Provide the (X, Y) coordinate of the cell's center where the given text is located.  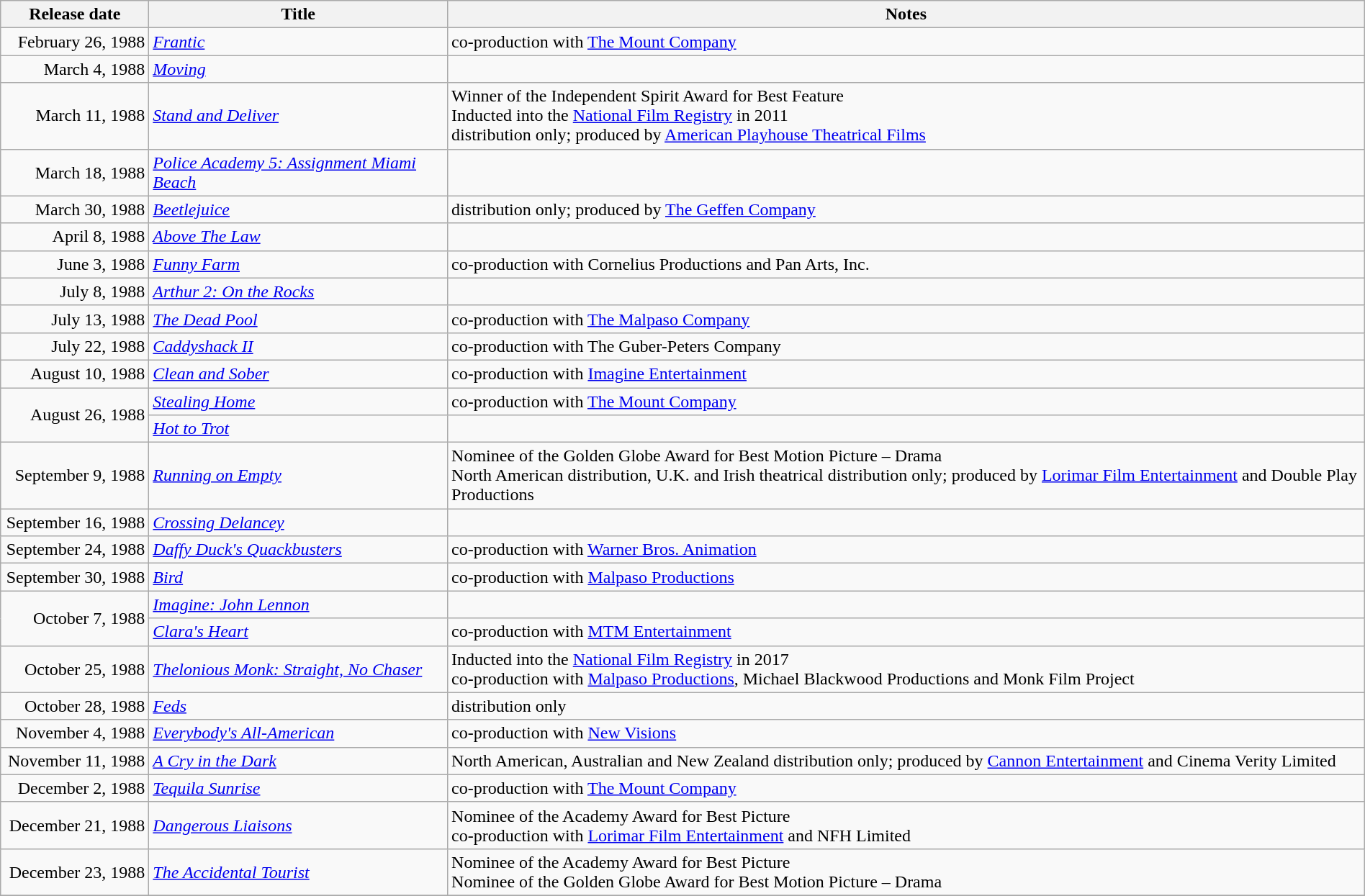
The Accidental Tourist (298, 872)
Nominee of the Academy Award for Best Pictureco-production with Lorimar Film Entertainment and NFH Limited (906, 825)
co-production with Malpaso Productions (906, 577)
Release date (75, 14)
April 8, 1988 (75, 237)
September 9, 1988 (75, 476)
October 25, 1988 (75, 669)
July 8, 1988 (75, 291)
July 22, 1988 (75, 346)
co-production with Cornelius Productions and Pan Arts, Inc. (906, 264)
September 24, 1988 (75, 550)
Notes (906, 14)
March 11, 1988 (75, 116)
Police Academy 5: Assignment Miami Beach (298, 173)
Title (298, 14)
Stand and Deliver (298, 116)
November 11, 1988 (75, 761)
August 26, 1988 (75, 415)
September 16, 1988 (75, 522)
Nominee of the Academy Award for Best PictureNominee of the Golden Globe Award for Best Motion Picture – Drama (906, 872)
co-production with The Malpaso Company (906, 319)
co-production with MTM Entertainment (906, 632)
November 4, 1988 (75, 733)
Clara's Heart (298, 632)
August 10, 1988 (75, 374)
co-production with Warner Bros. Animation (906, 550)
October 28, 1988 (75, 706)
Feds (298, 706)
The Dead Pool (298, 319)
Inducted into the National Film Registry in 2017co-production with Malpaso Productions, Michael Blackwood Productions and Monk Film Project (906, 669)
Beetlejuice (298, 209)
Bird (298, 577)
March 4, 1988 (75, 69)
July 13, 1988 (75, 319)
October 7, 1988 (75, 618)
Everybody's All-American (298, 733)
Dangerous Liaisons (298, 825)
co-production with Imagine Entertainment (906, 374)
February 26, 1988 (75, 42)
June 3, 1988 (75, 264)
co-production with New Visions (906, 733)
Above The Law (298, 237)
September 30, 1988 (75, 577)
Funny Farm (298, 264)
Running on Empty (298, 476)
A Cry in the Dark (298, 761)
co-production with The Guber-Peters Company (906, 346)
December 23, 1988 (75, 872)
Thelonious Monk: Straight, No Chaser (298, 669)
Daffy Duck's Quackbusters (298, 550)
Caddyshack II (298, 346)
distribution only (906, 706)
Stealing Home (298, 401)
distribution only; produced by The Geffen Company (906, 209)
Arthur 2: On the Rocks (298, 291)
Hot to Trot (298, 429)
March 30, 1988 (75, 209)
Crossing Delancey (298, 522)
December 2, 1988 (75, 788)
North American, Australian and New Zealand distribution only; produced by Cannon Entertainment and Cinema Verity Limited (906, 761)
December 21, 1988 (75, 825)
Frantic (298, 42)
Tequila Sunrise (298, 788)
Moving (298, 69)
March 18, 1988 (75, 173)
Imagine: John Lennon (298, 605)
Clean and Sober (298, 374)
